Provide the [X, Y] coordinate of the cell's center where the given text is located.  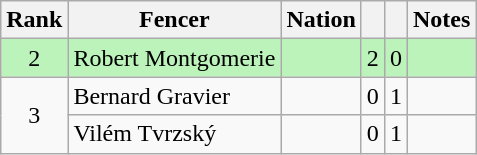
Rank [34, 20]
Nation [321, 20]
3 [34, 115]
Vilém Tvrzský [174, 134]
Notes [441, 20]
Fencer [174, 20]
Robert Montgomerie [174, 58]
Bernard Gravier [174, 96]
